Return the (x, y) coordinate for the center point of the cell that contains the specified text.  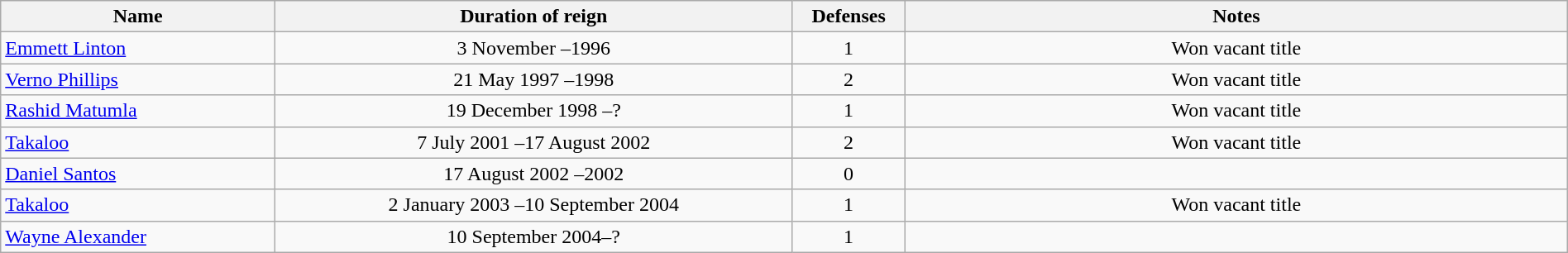
Daniel Santos (138, 174)
3 November –1996 (534, 48)
Rashid Matumla (138, 111)
Notes (1236, 17)
Duration of reign (534, 17)
2 January 2003 –10 September 2004 (534, 205)
Defenses (849, 17)
Name (138, 17)
21 May 1997 –1998 (534, 79)
Verno Phillips (138, 79)
0 (849, 174)
7 July 2001 –17 August 2002 (534, 142)
Emmett Linton (138, 48)
Wayne Alexander (138, 236)
10 September 2004–? (534, 236)
17 August 2002 –2002 (534, 174)
19 December 1998 –? (534, 111)
